Identify which cell holds the provided text, then report its [x, y] central coordinate. 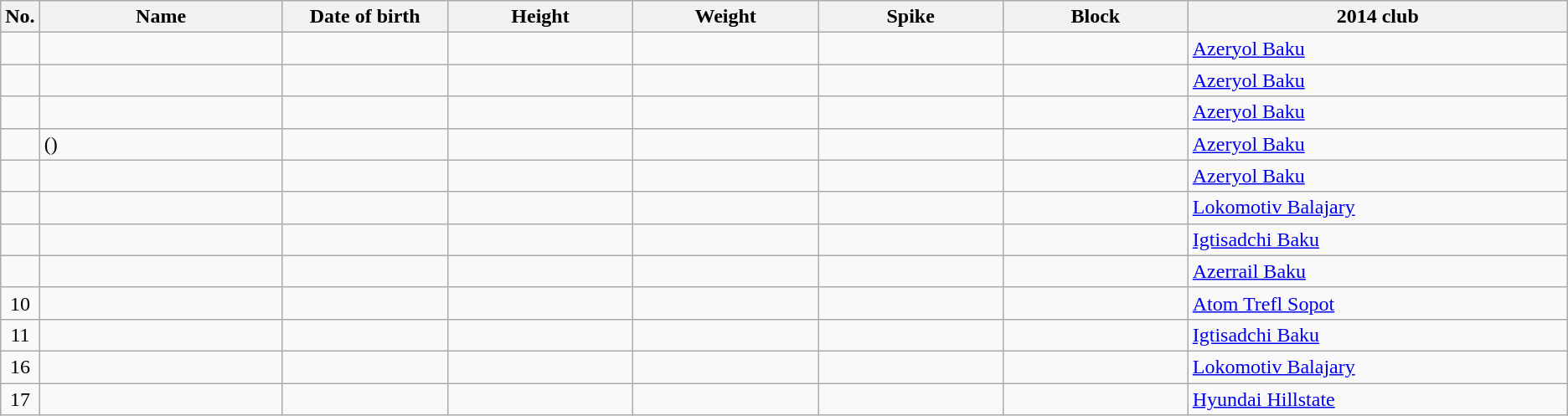
No. [20, 17]
Height [539, 17]
Atom Trefl Sopot [1377, 303]
Block [1096, 17]
Weight [725, 17]
10 [20, 303]
16 [20, 367]
Spike [911, 17]
Date of birth [365, 17]
Azerrail Baku [1377, 271]
2014 club [1377, 17]
() [161, 144]
17 [20, 399]
Name [161, 17]
Hyundai Hillstate [1377, 399]
11 [20, 335]
